Locate the cell with the specified text and output its [x, y] center coordinate. 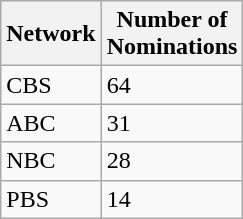
31 [172, 123]
Network [51, 34]
14 [172, 199]
28 [172, 161]
CBS [51, 85]
Number ofNominations [172, 34]
PBS [51, 199]
NBC [51, 161]
ABC [51, 123]
64 [172, 85]
